Output the [x, y] coordinate of the center of the cell containing the given text.  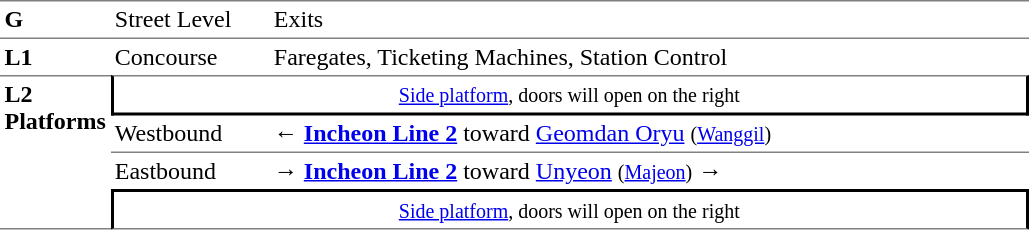
Street Level [190, 20]
Faregates, Ticketing Machines, Station Control [648, 57]
← Incheon Line 2 toward Geomdan Oryu (Wanggil) [648, 135]
L1 [55, 57]
→ Incheon Line 2 toward Unyeon (Majeon) → [648, 171]
G [55, 20]
Concourse [190, 57]
L2Platforms [55, 152]
Westbound [190, 135]
Exits [648, 20]
Eastbound [190, 171]
